Pinpoint the cell where the given text exists, returning its [x, y] midpoint coordinate. 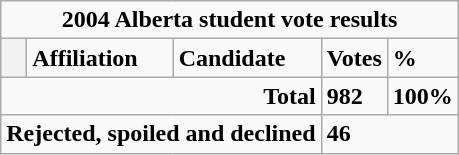
Rejected, spoiled and declined [161, 134]
Votes [354, 58]
46 [390, 134]
% [422, 58]
982 [354, 96]
Total [161, 96]
Candidate [247, 58]
2004 Alberta student vote results [230, 20]
Affiliation [100, 58]
100% [422, 96]
